Return (x, y) of the center of cell containing provided text 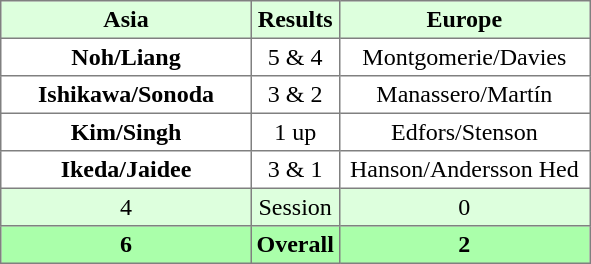
Europe (464, 20)
Montgomerie/Davies (464, 57)
Session (295, 207)
Manassero/Martín (464, 95)
Asia (126, 20)
Noh/Liang (126, 57)
Hanson/Andersson Hed (464, 170)
Edfors/Stenson (464, 132)
Overall (295, 245)
3 & 2 (295, 95)
Kim/Singh (126, 132)
1 up (295, 132)
4 (126, 207)
5 & 4 (295, 57)
Ikeda/Jaidee (126, 170)
2 (464, 245)
Ishikawa/Sonoda (126, 95)
3 & 1 (295, 170)
6 (126, 245)
Results (295, 20)
0 (464, 207)
